Output the [x, y] coordinate of the center of the cell containing the given text.  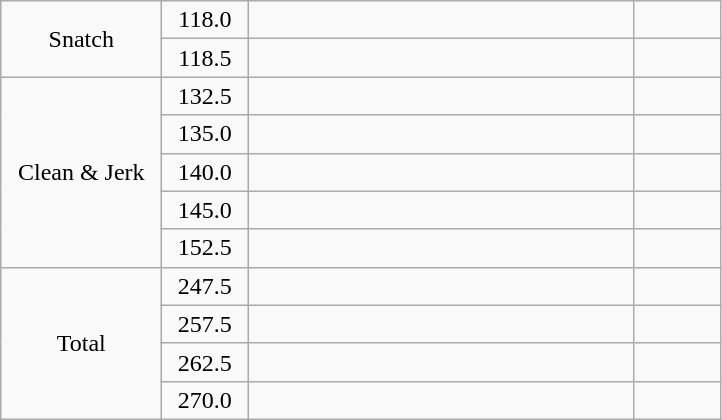
152.5 [205, 248]
118.5 [205, 58]
132.5 [205, 96]
Clean & Jerk [82, 172]
Total [82, 343]
145.0 [205, 210]
118.0 [205, 20]
247.5 [205, 286]
270.0 [205, 400]
135.0 [205, 134]
257.5 [205, 324]
140.0 [205, 172]
Snatch [82, 39]
262.5 [205, 362]
